Identify which cell holds the provided text, then report its (X, Y) central coordinate. 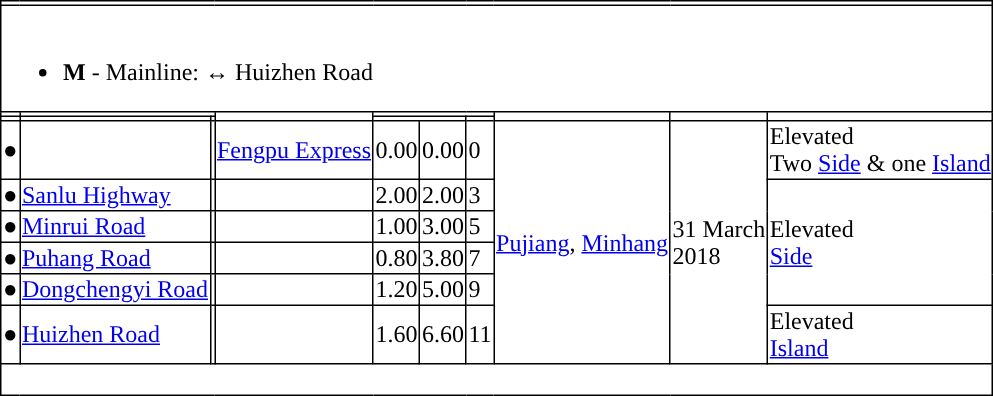
Puhang Road (115, 258)
Elevated Side (880, 242)
Elevated Island (880, 334)
3 (480, 195)
9 (480, 290)
7 (480, 258)
0.80 (396, 258)
6.60 (443, 334)
1.20 (396, 290)
5.00 (443, 290)
3.00 (443, 227)
Minrui Road (115, 227)
Sanlu Highway (115, 195)
31 March 2018 (718, 242)
Pujiang, Minhang (582, 242)
Elevated Two Side & one Island (880, 150)
0 (480, 150)
Dongchengyi Road (115, 290)
Fengpu Express (294, 150)
Huizhen Road (115, 334)
11 (480, 334)
5 (480, 227)
3.80 (443, 258)
1.00 (396, 227)
1.60 (396, 334)
M - Mainline: ↔ Huizhen Road (497, 58)
